Output the [X, Y] coordinate of the center of the cell containing the given text.  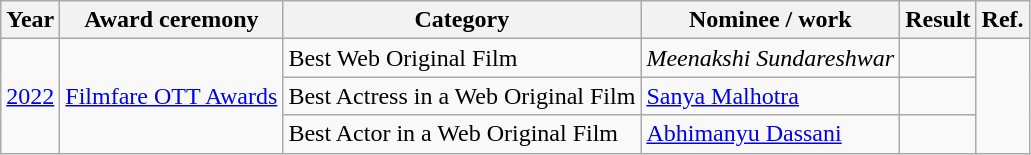
2022 [30, 96]
Filmfare OTT Awards [172, 96]
Sanya Malhotra [770, 96]
Best Actor in a Web Original Film [462, 134]
Result [938, 20]
Award ceremony [172, 20]
Nominee / work [770, 20]
Category [462, 20]
Ref. [1002, 20]
Meenakshi Sundareshwar [770, 58]
Best Actress in a Web Original Film [462, 96]
Best Web Original Film [462, 58]
Year [30, 20]
Abhimanyu Dassani [770, 134]
